Determine the [X, Y] coordinate at the center of the cell enclosing the given text.  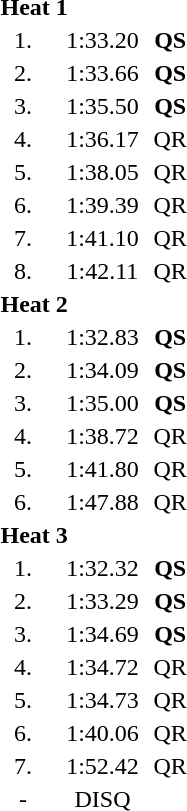
1:40.06 [102, 733]
1:35.50 [102, 106]
1:38.05 [102, 172]
1:33.29 [102, 601]
1:34.09 [102, 370]
1:52.42 [102, 766]
1:35.00 [102, 403]
1:34.69 [102, 634]
1:32.32 [102, 568]
1:34.73 [102, 700]
1:34.72 [102, 667]
1:42.11 [102, 271]
1:33.20 [102, 40]
1:41.80 [102, 469]
1:38.72 [102, 436]
1:39.39 [102, 205]
1:32.83 [102, 337]
1:33.66 [102, 73]
1:47.88 [102, 502]
1:41.10 [102, 238]
1:36.17 [102, 139]
